For the text-containing cell, return its midpoint in (X, Y) coordinate format. 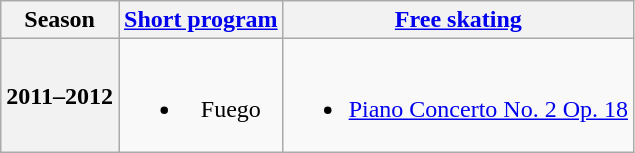
Short program (200, 20)
Fuego (200, 96)
Season (60, 20)
Free skating (458, 20)
Piano Concerto No. 2 Op. 18 (458, 96)
2011–2012 (60, 96)
